Capture the cell that displays the provided text and extract its (x, y) central coordinate. 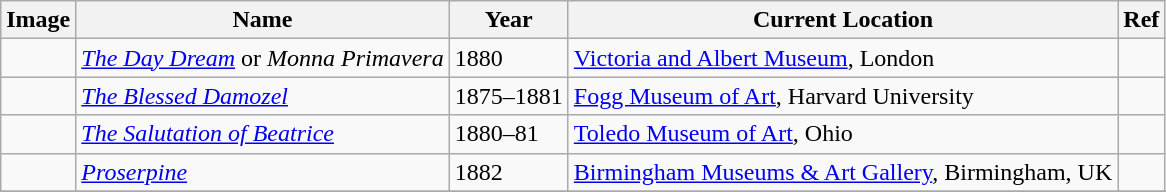
The Day Dream or Monna Primavera (262, 58)
Birmingham Museums & Art Gallery, Birmingham, UK (842, 172)
1875–1881 (508, 96)
Toledo Museum of Art, Ohio (842, 134)
Image (38, 20)
1880 (508, 58)
Name (262, 20)
Year (508, 20)
The Salutation of Beatrice (262, 134)
Proserpine (262, 172)
The Blessed Damozel (262, 96)
Victoria and Albert Museum, London (842, 58)
Ref (1142, 20)
1882 (508, 172)
Fogg Museum of Art, Harvard University (842, 96)
1880–81 (508, 134)
Current Location (842, 20)
